Return the [x, y] coordinate for the center point of the cell that contains the specified text.  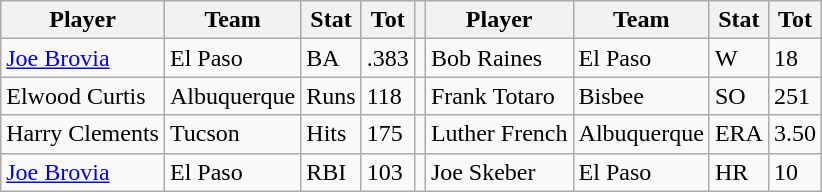
RBI [331, 172]
Tucson [232, 134]
Bisbee [641, 96]
ERA [738, 134]
Elwood Curtis [83, 96]
SO [738, 96]
Runs [331, 96]
HR [738, 172]
3.50 [794, 134]
.383 [388, 58]
Joe Skeber [499, 172]
103 [388, 172]
Luther French [499, 134]
Bob Raines [499, 58]
175 [388, 134]
Frank Totaro [499, 96]
118 [388, 96]
W [738, 58]
251 [794, 96]
BA [331, 58]
18 [794, 58]
Harry Clements [83, 134]
Hits [331, 134]
10 [794, 172]
